Detect which cell encompasses the target text, then output its (x, y) center coordinate. 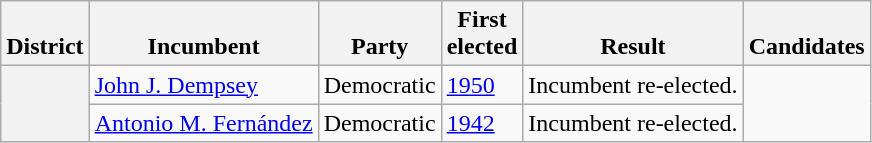
Antonio M. Fernández (204, 123)
Candidates (806, 34)
John J. Dempsey (204, 85)
District (45, 34)
1950 (482, 85)
Result (633, 34)
1942 (482, 123)
Incumbent (204, 34)
Firstelected (482, 34)
Party (380, 34)
